Extract the (x, y) coordinate from the center of the cell holding the provided text.  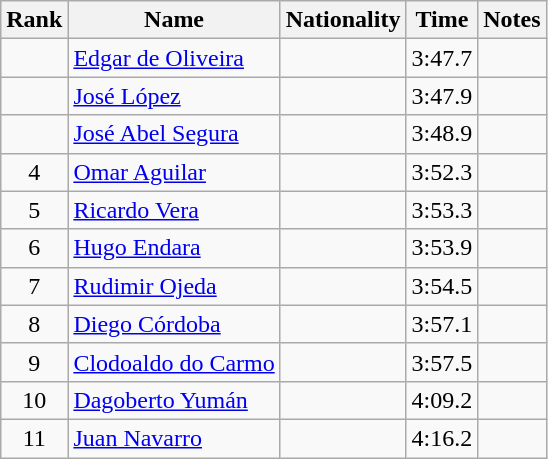
Juan Navarro (174, 438)
José Abel Segura (174, 134)
9 (34, 362)
10 (34, 400)
3:57.5 (442, 362)
3:53.9 (442, 248)
Rudimir Ojeda (174, 286)
3:47.7 (442, 58)
Edgar de Oliveira (174, 58)
Name (174, 20)
Clodoaldo do Carmo (174, 362)
Dagoberto Yumán (174, 400)
4:09.2 (442, 400)
Rank (34, 20)
Time (442, 20)
3:52.3 (442, 172)
8 (34, 324)
Omar Aguilar (174, 172)
3:48.9 (442, 134)
4 (34, 172)
4:16.2 (442, 438)
3:57.1 (442, 324)
3:47.9 (442, 96)
3:53.3 (442, 210)
Nationality (343, 20)
5 (34, 210)
José López (174, 96)
7 (34, 286)
Diego Córdoba (174, 324)
3:54.5 (442, 286)
Notes (512, 20)
11 (34, 438)
Ricardo Vera (174, 210)
Hugo Endara (174, 248)
6 (34, 248)
